Return the (x, y) coordinate for the center point of the cell that contains the specified text.  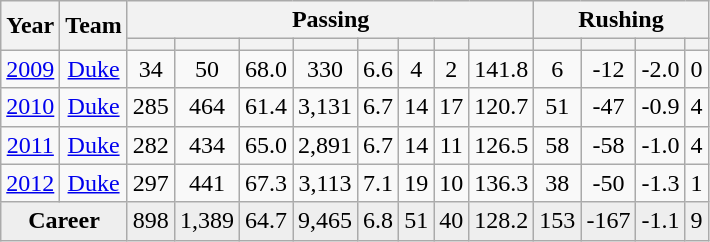
441 (206, 183)
153 (558, 221)
-58 (608, 145)
64.7 (266, 221)
-0.9 (660, 107)
3,113 (326, 183)
-47 (608, 107)
282 (150, 145)
297 (150, 183)
7.1 (378, 183)
1,389 (206, 221)
464 (206, 107)
Team (94, 26)
9,465 (326, 221)
3,131 (326, 107)
-1.0 (660, 145)
34 (150, 69)
6.6 (378, 69)
330 (326, 69)
2009 (30, 69)
-1.1 (660, 221)
6 (558, 69)
17 (452, 107)
434 (206, 145)
2012 (30, 183)
6.8 (378, 221)
50 (206, 69)
65.0 (266, 145)
40 (452, 221)
2 (452, 69)
2011 (30, 145)
2010 (30, 107)
67.3 (266, 183)
Passing (330, 20)
9 (696, 221)
128.2 (502, 221)
-12 (608, 69)
285 (150, 107)
898 (150, 221)
Year (30, 26)
58 (558, 145)
Career (64, 221)
-2.0 (660, 69)
11 (452, 145)
136.3 (502, 183)
10 (452, 183)
19 (416, 183)
2,891 (326, 145)
0 (696, 69)
126.5 (502, 145)
-50 (608, 183)
-1.3 (660, 183)
120.7 (502, 107)
Rushing (621, 20)
68.0 (266, 69)
61.4 (266, 107)
141.8 (502, 69)
1 (696, 183)
38 (558, 183)
-167 (608, 221)
